Capture the cell that displays the provided text and extract its [X, Y] central coordinate. 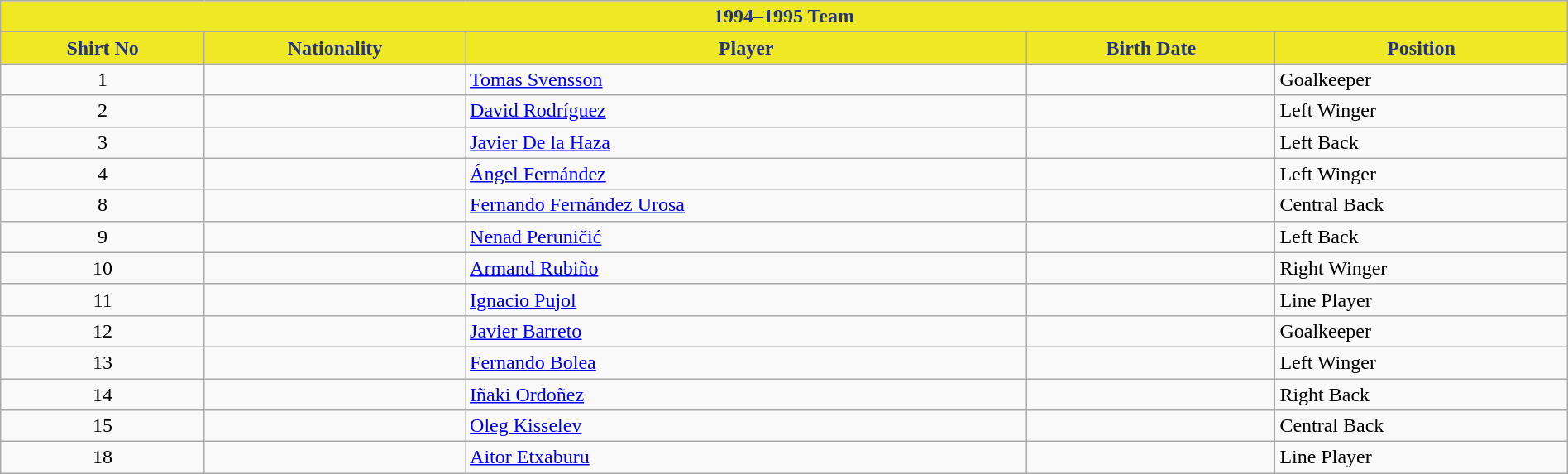
4 [103, 174]
1 [103, 79]
12 [103, 331]
Ignacio Pujol [746, 299]
Player [746, 48]
David Rodríguez [746, 111]
Right Winger [1421, 268]
1994–1995 Team [784, 17]
13 [103, 362]
15 [103, 426]
14 [103, 395]
11 [103, 299]
Nenad Peruničić [746, 237]
Fernando Fernández Urosa [746, 205]
8 [103, 205]
Armand Rubiño [746, 268]
Iñaki Ordoñez [746, 395]
Shirt No [103, 48]
Javier Barreto [746, 331]
Fernando Bolea [746, 362]
2 [103, 111]
Nationality [334, 48]
9 [103, 237]
10 [103, 268]
Right Back [1421, 395]
Tomas Svensson [746, 79]
Oleg Kisselev [746, 426]
3 [103, 142]
18 [103, 457]
Position [1421, 48]
Javier De la Haza [746, 142]
Birth Date [1151, 48]
Aitor Etxaburu [746, 457]
Ángel Fernández [746, 174]
